Return [x, y] of the center of cell containing provided text 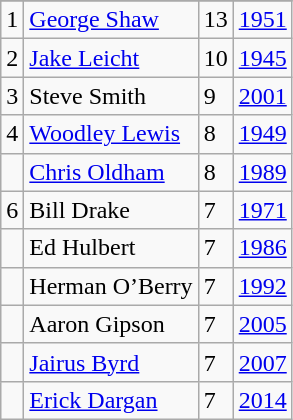
1971 [262, 210]
2014 [262, 400]
Aaron Gipson [111, 324]
1992 [262, 286]
2005 [262, 324]
Chris Oldham [111, 172]
Jake Leicht [111, 58]
1989 [262, 172]
Bill Drake [111, 210]
2 [12, 58]
George Shaw [111, 20]
6 [12, 210]
1945 [262, 58]
Woodley Lewis [111, 134]
2007 [262, 362]
9 [216, 96]
4 [12, 134]
2001 [262, 96]
Steve Smith [111, 96]
10 [216, 58]
Herman O’Berry [111, 286]
Ed Hulbert [111, 248]
Jairus Byrd [111, 362]
1986 [262, 248]
1949 [262, 134]
Erick Dargan [111, 400]
1951 [262, 20]
3 [12, 96]
1 [12, 20]
13 [216, 20]
